Locate the cell with the specified text and output its (x, y) center coordinate. 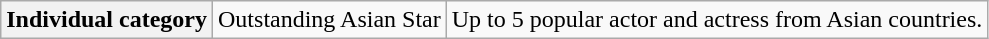
Outstanding Asian Star (330, 20)
Individual category (107, 20)
Up to 5 popular actor and actress from Asian countries. (717, 20)
